Capture the cell that displays the provided text and extract its (X, Y) central coordinate. 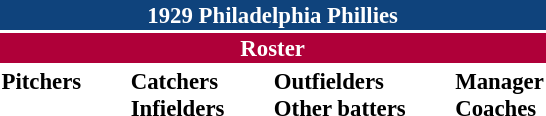
Roster (272, 48)
1929 Philadelphia Phillies (272, 15)
